Locate the cell with the specified text and output its (x, y) center coordinate. 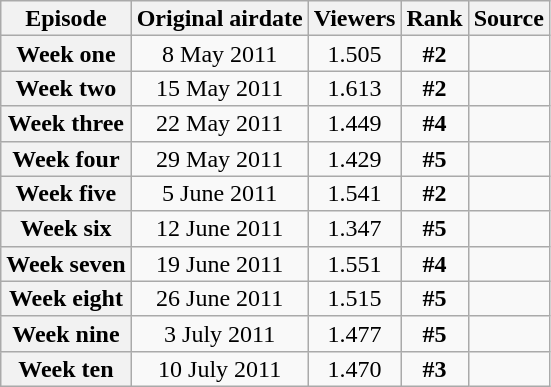
1.347 (354, 228)
1.551 (354, 264)
Week seven (66, 264)
Week six (66, 228)
#3 (434, 368)
1.515 (354, 298)
Week eight (66, 298)
3 July 2011 (220, 334)
Source (508, 18)
29 May 2011 (220, 158)
1.505 (354, 54)
Viewers (354, 18)
15 May 2011 (220, 88)
1.470 (354, 368)
26 June 2011 (220, 298)
Week three (66, 124)
Week five (66, 194)
Week one (66, 54)
Episode (66, 18)
19 June 2011 (220, 264)
1.613 (354, 88)
1.429 (354, 158)
12 June 2011 (220, 228)
Week two (66, 88)
22 May 2011 (220, 124)
Week nine (66, 334)
5 June 2011 (220, 194)
1.541 (354, 194)
1.477 (354, 334)
Week ten (66, 368)
Original airdate (220, 18)
1.449 (354, 124)
Week four (66, 158)
Rank (434, 18)
8 May 2011 (220, 54)
10 July 2011 (220, 368)
